Provide the (x, y) coordinate of the cell's center where the given text is located.  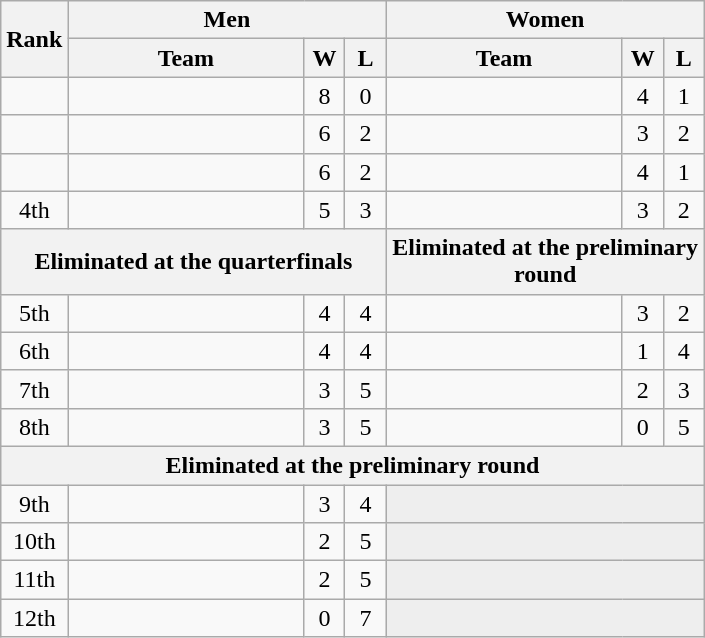
Rank (34, 39)
7th (34, 389)
Women (545, 20)
8 (324, 96)
11th (34, 580)
12th (34, 618)
Men (227, 20)
5th (34, 313)
6th (34, 351)
Eliminated at the quarterfinals (194, 262)
10th (34, 542)
9th (34, 503)
8th (34, 427)
7 (366, 618)
4th (34, 210)
